For the text-containing cell, return its midpoint in [x, y] coordinate format. 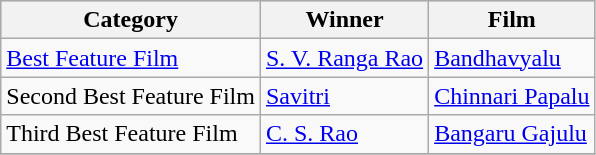
Third Best Feature Film [131, 134]
Best Feature Film [131, 58]
C. S. Rao [344, 134]
Savitri [344, 96]
Bangaru Gajulu [512, 134]
Second Best Feature Film [131, 96]
S. V. Ranga Rao [344, 58]
Winner [344, 20]
Chinnari Papalu [512, 96]
Bandhavyalu [512, 58]
Category [131, 20]
Film [512, 20]
